Pinpoint the cell where the given text exists, returning its [x, y] midpoint coordinate. 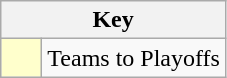
Teams to Playoffs [134, 58]
Key [114, 20]
